Provide the (X, Y) coordinate of the cell's center where the given text is located.  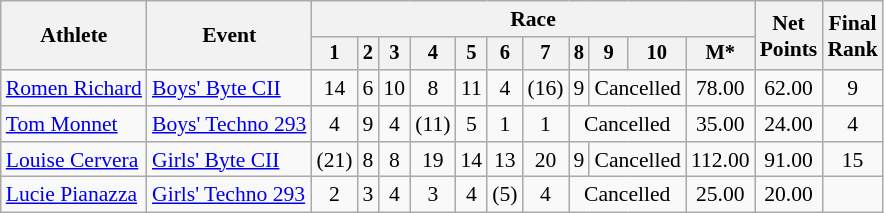
Race (532, 19)
Lucie Pianazza (74, 195)
Final Rank (852, 36)
Girls' Techno 293 (229, 195)
13 (504, 160)
Girls' Byte CII (229, 160)
35.00 (720, 124)
Athlete (74, 36)
112.00 (720, 160)
NetPoints (789, 36)
(21) (334, 160)
Louise Cervera (74, 160)
20 (545, 160)
Event (229, 36)
M* (720, 54)
Romen Richard (74, 88)
19 (432, 160)
20.00 (789, 195)
Boys' Techno 293 (229, 124)
Boys' Byte CII (229, 88)
62.00 (789, 88)
(16) (545, 88)
78.00 (720, 88)
24.00 (789, 124)
25.00 (720, 195)
(5) (504, 195)
7 (545, 54)
15 (852, 160)
(11) (432, 124)
91.00 (789, 160)
Tom Monnet (74, 124)
11 (471, 88)
